Identify which cell holds the provided text, then report its (x, y) central coordinate. 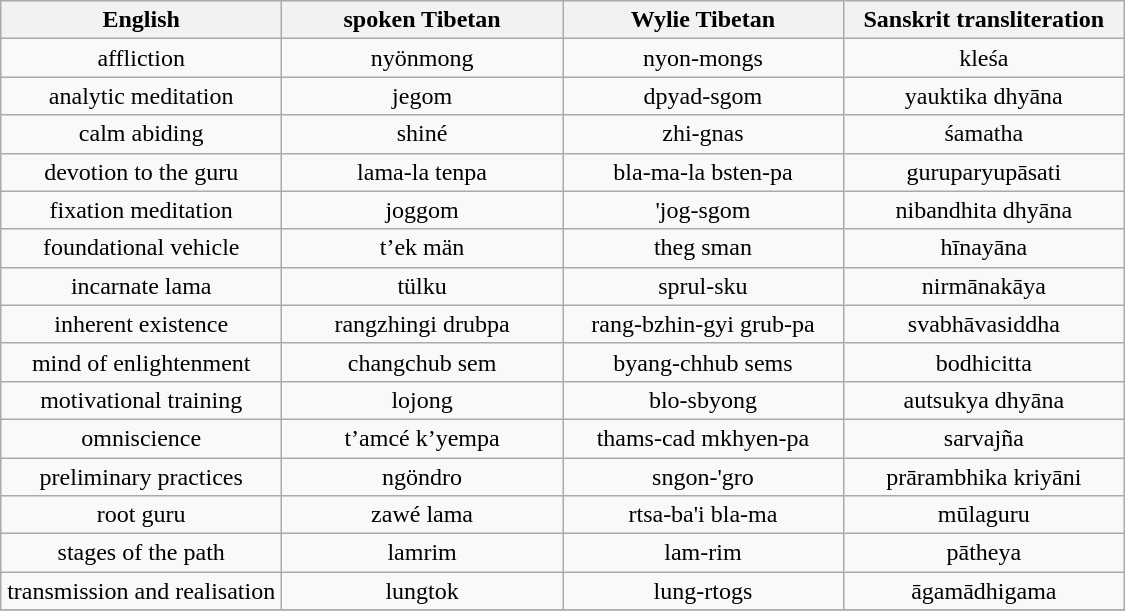
affliction (142, 58)
spoken Tibetan (422, 20)
motivational training (142, 400)
dpyad-sgom (702, 96)
shiné (422, 134)
t’ek män (422, 248)
analytic meditation (142, 96)
yauktika dhyāna (984, 96)
āgamādhigama (984, 591)
fixation meditation (142, 210)
devotion to the guru (142, 172)
lama-la tenpa (422, 172)
lojong (422, 400)
rangzhingi drubpa (422, 324)
lam-rim (702, 553)
kleśa (984, 58)
tülku (422, 286)
autsukya dhyāna (984, 400)
lamrim (422, 553)
guruparyupāsati (984, 172)
changchub sem (422, 362)
Sanskrit transliteration (984, 20)
mūlaguru (984, 515)
theg sman (702, 248)
rtsa-ba'i bla-ma (702, 515)
sarvajña (984, 438)
root guru (142, 515)
t’amcé k’yempa (422, 438)
stages of the path (142, 553)
nirmānakāya (984, 286)
zhi-gnas (702, 134)
joggom (422, 210)
nibandhita dhyāna (984, 210)
ngöndro (422, 477)
English (142, 20)
blo-sbyong (702, 400)
'jog-sgom (702, 210)
sngon-'gro (702, 477)
hīnayāna (984, 248)
rang-bzhin-gyi grub-pa (702, 324)
sprul-sku (702, 286)
inherent existence (142, 324)
transmission and realisation (142, 591)
jegom (422, 96)
nyon-mongs (702, 58)
calm abiding (142, 134)
bodhicitta (984, 362)
omniscience (142, 438)
lung-rtogs (702, 591)
bla-ma-la bsten-pa (702, 172)
Wylie Tibetan (702, 20)
thams-cad mkhyen-pa (702, 438)
byang-chhub sems (702, 362)
nyönmong (422, 58)
śamatha (984, 134)
mind of enlightenment (142, 362)
lungtok (422, 591)
svabhāvasiddha (984, 324)
zawé lama (422, 515)
prārambhika kriyāni (984, 477)
preliminary practices (142, 477)
pātheya (984, 553)
incarnate lama (142, 286)
foundational vehicle (142, 248)
